Search for the cell housing the specified text and yield its (x, y) center coordinate. 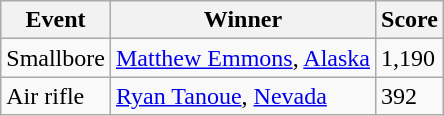
392 (410, 96)
Score (410, 20)
Matthew Emmons, Alaska (242, 58)
Winner (242, 20)
Air rifle (56, 96)
1,190 (410, 58)
Smallbore (56, 58)
Ryan Tanoue, Nevada (242, 96)
Event (56, 20)
